Return the [x, y] coordinate for the center point of the cell that contains the specified text.  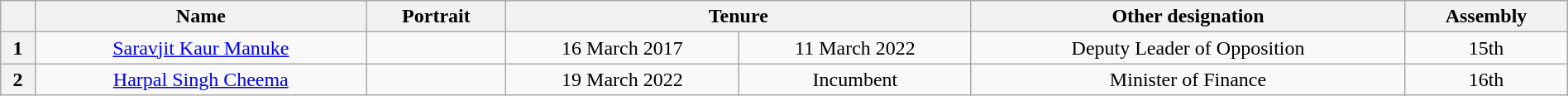
11 March 2022 [855, 48]
Portrait [437, 17]
Saravjit Kaur Manuke [201, 48]
1 [18, 48]
16 March 2017 [622, 48]
Minister of Finance [1188, 79]
Assembly [1486, 17]
16th [1486, 79]
Incumbent [855, 79]
Harpal Singh Cheema [201, 79]
Name [201, 17]
Deputy Leader of Opposition [1188, 48]
Other designation [1188, 17]
2 [18, 79]
15th [1486, 48]
Tenure [738, 17]
19 March 2022 [622, 79]
